Output the (x, y) coordinate of the center of the cell containing the given text.  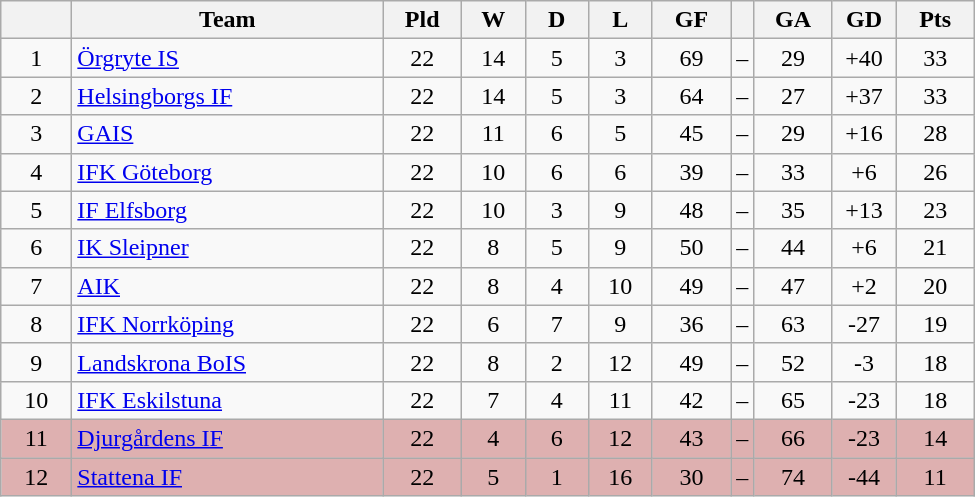
19 (936, 324)
IK Sleipner (228, 248)
Pld (422, 20)
IF Elfsborg (228, 210)
36 (692, 324)
IFK Eskilstuna (228, 400)
27 (794, 96)
GD (864, 20)
IFK Göteborg (228, 172)
52 (794, 362)
16 (621, 477)
Helsingborgs IF (228, 96)
-27 (864, 324)
23 (936, 210)
30 (692, 477)
-3 (864, 362)
69 (692, 58)
GA (794, 20)
W (493, 20)
Djurgårdens IF (228, 438)
45 (692, 134)
50 (692, 248)
+13 (864, 210)
AIK (228, 286)
39 (692, 172)
Pts (936, 20)
Örgryte IS (228, 58)
64 (692, 96)
+37 (864, 96)
28 (936, 134)
43 (692, 438)
63 (794, 324)
42 (692, 400)
GF (692, 20)
47 (794, 286)
Landskrona BoIS (228, 362)
L (621, 20)
+16 (864, 134)
21 (936, 248)
44 (794, 248)
66 (794, 438)
Stattena IF (228, 477)
48 (692, 210)
+40 (864, 58)
-44 (864, 477)
74 (794, 477)
D (557, 20)
20 (936, 286)
35 (794, 210)
GAIS (228, 134)
65 (794, 400)
Team (228, 20)
IFK Norrköping (228, 324)
26 (936, 172)
+2 (864, 286)
